Output the [X, Y] coordinate of the center of the cell containing the given text.  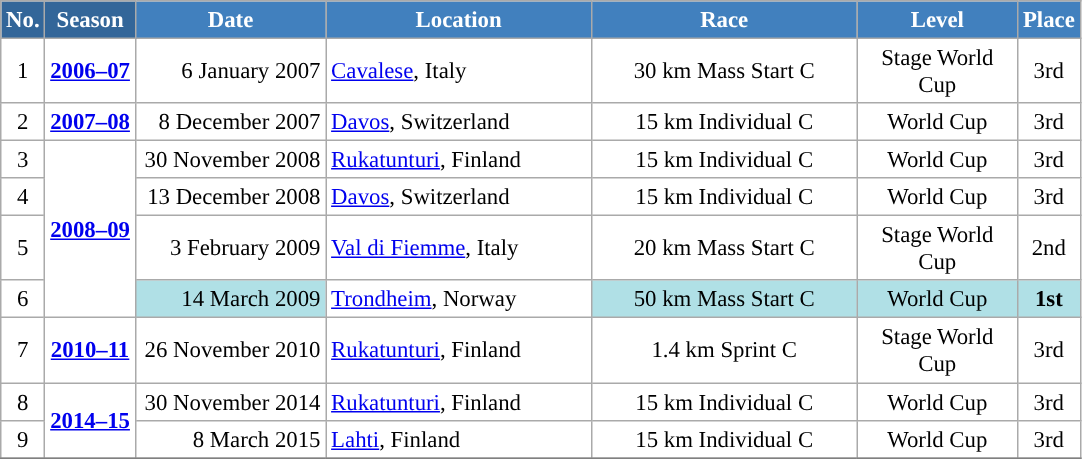
30 km Mass Start C [724, 72]
Place [1049, 20]
3 February 2009 [230, 248]
7 [23, 350]
Race [724, 20]
No. [23, 20]
6 January 2007 [230, 72]
2006–07 [90, 72]
2008–09 [90, 230]
1.4 km Sprint C [724, 350]
1 [23, 72]
20 km Mass Start C [724, 248]
30 November 2014 [230, 402]
3 [23, 160]
Val di Fiemme, Italy [459, 248]
Season [90, 20]
8 [23, 402]
2nd [1049, 248]
Lahti, Finland [459, 439]
26 November 2010 [230, 350]
1st [1049, 299]
Level [938, 20]
Date [230, 20]
2007–08 [90, 122]
Trondheim, Norway [459, 299]
6 [23, 299]
14 March 2009 [230, 299]
13 December 2008 [230, 197]
2014–15 [90, 420]
2 [23, 122]
8 March 2015 [230, 439]
Location [459, 20]
2010–11 [90, 350]
5 [23, 248]
8 December 2007 [230, 122]
Cavalese, Italy [459, 72]
4 [23, 197]
30 November 2008 [230, 160]
9 [23, 439]
50 km Mass Start C [724, 299]
